Capture the cell that displays the provided text and extract its (x, y) central coordinate. 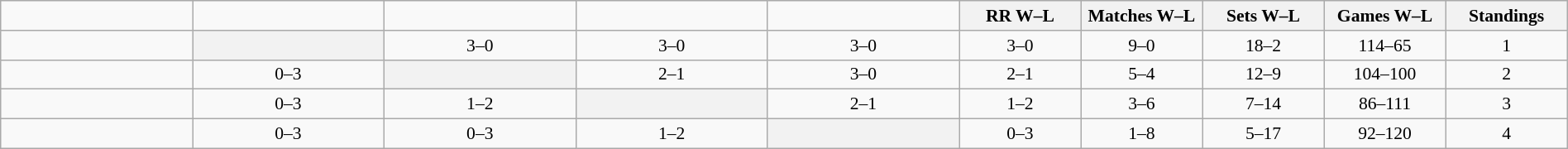
7–14 (1264, 104)
Standings (1507, 16)
104–100 (1384, 74)
3 (1507, 104)
1 (1507, 46)
5–4 (1141, 74)
2 (1507, 74)
4 (1507, 134)
Games W–L (1384, 16)
5–17 (1264, 134)
18–2 (1264, 46)
3–6 (1141, 104)
114–65 (1384, 46)
92–120 (1384, 134)
12–9 (1264, 74)
86–111 (1384, 104)
Matches W–L (1141, 16)
9–0 (1141, 46)
Sets W–L (1264, 16)
RR W–L (1021, 16)
1–8 (1141, 134)
